Pinpoint the cell where the given text exists, returning its [x, y] midpoint coordinate. 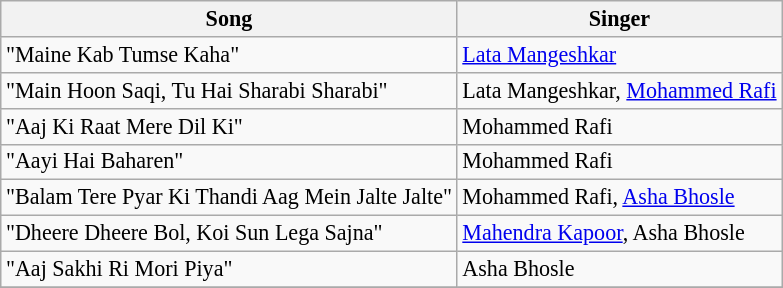
"Aaj Ki Raat Mere Dil Ki" [229, 126]
"Aayi Hai Baharen" [229, 162]
Mohammed Rafi, Asha Bhosle [620, 198]
Lata Mangeshkar, Mohammed Rafi [620, 90]
Mahendra Kapoor, Asha Bhosle [620, 233]
"Balam Tere Pyar Ki Thandi Aag Mein Jalte Jalte" [229, 198]
"Dheere Dheere Bol, Koi Sun Lega Sajna" [229, 233]
Asha Bhosle [620, 269]
"Maine Kab Tumse Kaha" [229, 54]
"Main Hoon Saqi, Tu Hai Sharabi Sharabi" [229, 90]
Singer [620, 18]
Song [229, 18]
"Aaj Sakhi Ri Mori Piya" [229, 269]
Lata Mangeshkar [620, 54]
